Find where the given text appears and provide that cell's center as (X, Y) coordinate. 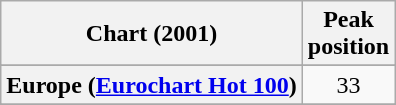
Europe (Eurochart Hot 100) (152, 85)
Chart (2001) (152, 34)
33 (348, 85)
Peakposition (348, 34)
